Output the [x, y] coordinate of the center of the cell containing the given text.  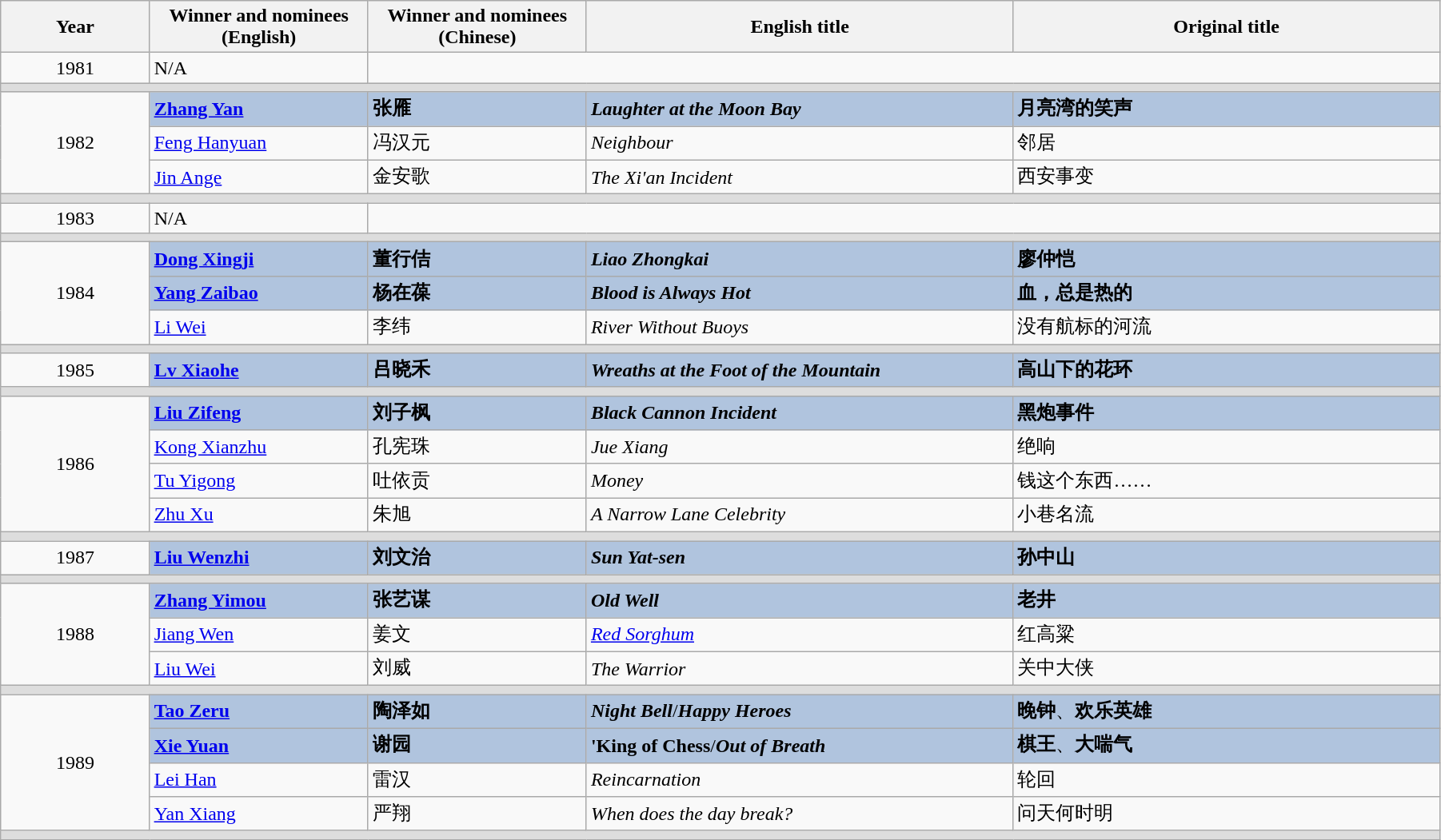
The Xi'an Incident [800, 177]
高山下的花环 [1227, 371]
董行佶 [477, 259]
Old Well [800, 601]
Blood is Always Hot [800, 293]
1981 [75, 68]
金安歌 [477, 177]
'King of Chess/Out of Breath [800, 745]
Liu Wenzhi [259, 558]
1984 [75, 293]
Year [75, 27]
邻居 [1227, 144]
朱旭 [477, 515]
吐依贡 [477, 481]
谢园 [477, 745]
English title [800, 27]
Wreaths at the Foot of the Mountain [800, 371]
Reincarnation [800, 780]
老井 [1227, 601]
吕晓禾 [477, 371]
钱这个东西…… [1227, 481]
棋王、大喘气 [1227, 745]
孙中山 [1227, 558]
Zhang Yimou [259, 601]
1983 [75, 218]
严翔 [477, 814]
The Warrior [800, 668]
Feng Hanyuan [259, 144]
没有航标的河流 [1227, 328]
Lei Han [259, 780]
血，总是热的 [1227, 293]
Tao Zeru [259, 711]
冯汉元 [477, 144]
绝响 [1227, 448]
西安事变 [1227, 177]
When does the day break? [800, 814]
刘文治 [477, 558]
张艺谋 [477, 601]
廖仲恺 [1227, 259]
姜文 [477, 635]
Black Cannon Incident [800, 412]
陶泽如 [477, 711]
Xie Yuan [259, 745]
刘子枫 [477, 412]
Red Sorghum [800, 635]
Sun Yat-sen [800, 558]
Original title [1227, 27]
Money [800, 481]
轮回 [1227, 780]
关中大侠 [1227, 668]
晚钟、欢乐英雄 [1227, 711]
Lv Xiaohe [259, 371]
Night Bell/Happy Heroes [800, 711]
1989 [75, 762]
Zhang Yan [259, 109]
Tu Yigong [259, 481]
1982 [75, 143]
月亮湾的笑声 [1227, 109]
Laughter at the Moon Bay [800, 109]
小巷名流 [1227, 515]
Zhu Xu [259, 515]
Li Wei [259, 328]
Winner and nominees(Chinese) [477, 27]
River Without Buoys [800, 328]
红高粱 [1227, 635]
问天何时明 [1227, 814]
A Narrow Lane Celebrity [800, 515]
Yan Xiang [259, 814]
Liu Wei [259, 668]
Liao Zhongkai [800, 259]
黑炮事件 [1227, 412]
Neighbour [800, 144]
Kong Xianzhu [259, 448]
Winner and nominees(English) [259, 27]
杨在葆 [477, 293]
1986 [75, 464]
1988 [75, 635]
1985 [75, 371]
Liu Zifeng [259, 412]
Dong Xingji [259, 259]
Jin Ange [259, 177]
张雁 [477, 109]
雷汉 [477, 780]
孔宪珠 [477, 448]
Jue Xiang [800, 448]
Jiang Wen [259, 635]
Yang Zaibao [259, 293]
1987 [75, 558]
李纬 [477, 328]
刘威 [477, 668]
